Provide the (X, Y) coordinate of the cell's center where the given text is located.  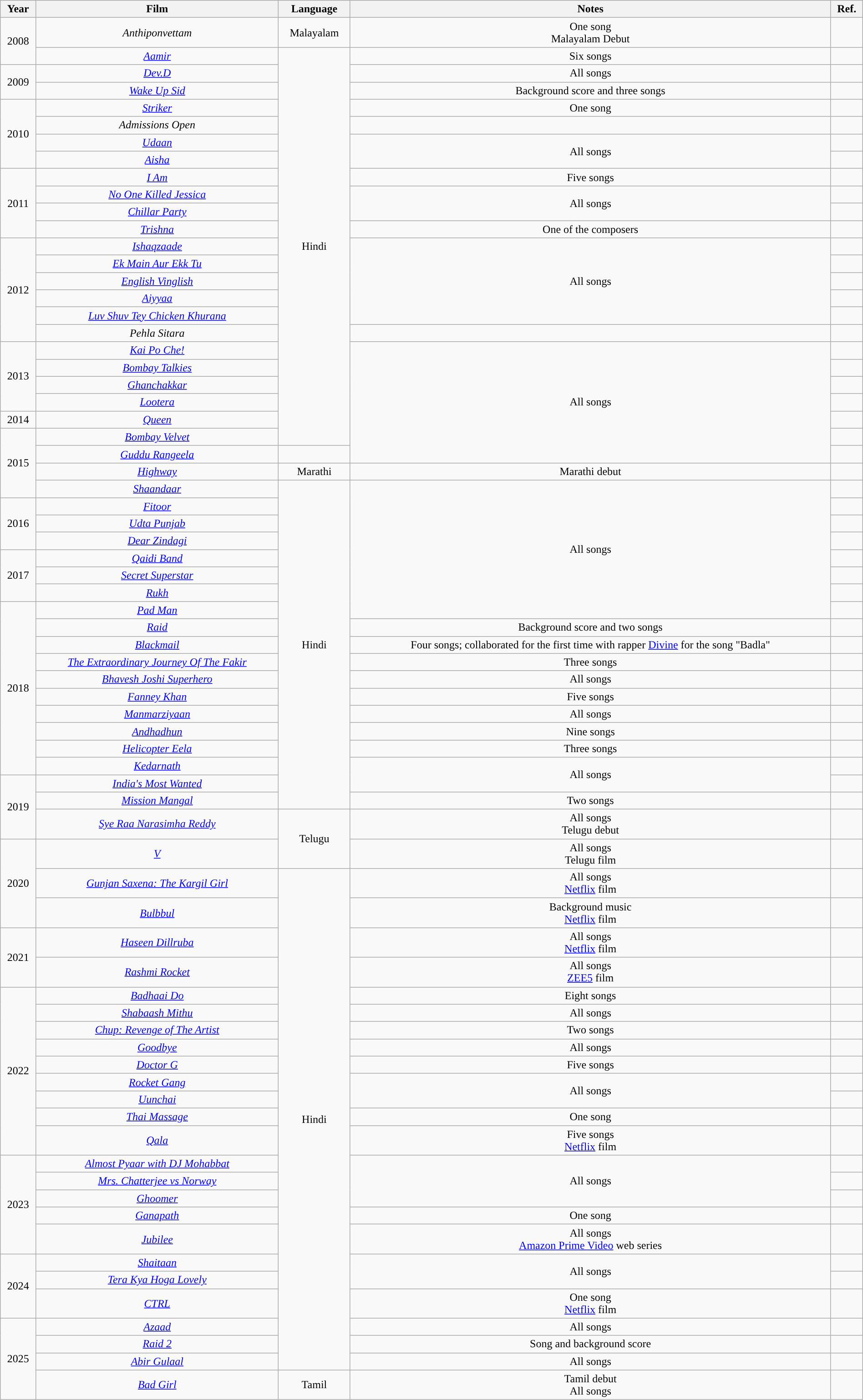
2010 (18, 134)
Background score and two songs (590, 627)
Telugu (314, 839)
Udaan (157, 142)
Malayalam (314, 33)
Udta Punjab (157, 524)
Highway (157, 471)
Almost Pyaar with DJ Mohabbat (157, 1164)
Ek Main Aur Ekk Tu (157, 264)
Notes (590, 9)
Haseen Dillruba (157, 943)
Qaidi Band (157, 558)
All songsAmazon Prime Video web series (590, 1239)
Tera Kya Hoga Lovely (157, 1280)
Aiyyaa (157, 298)
Four songs; collaborated for the first time with rapper Divine for the song "Badla" (590, 645)
Secret Superstar (157, 576)
I Am (157, 177)
Badhaai Do (157, 996)
2012 (18, 290)
Blackmail (157, 645)
Year (18, 9)
Jubilee (157, 1239)
Manmarziyaan (157, 714)
Andhadhun (157, 731)
2018 (18, 688)
2017 (18, 576)
Ref. (847, 9)
All songsTelugu debut (590, 824)
Tamil (314, 1385)
Shaandaar (157, 489)
Queen (157, 419)
Eight songs (590, 996)
All songsTelugu film (590, 854)
Aisha (157, 160)
Shabaash Mithu (157, 1013)
All songsZEE5 film (590, 972)
Five songs Netflix film (590, 1140)
2019 (18, 806)
One of the composers (590, 229)
Guddu Rangeela (157, 454)
2021 (18, 957)
Qala (157, 1140)
Fitoor (157, 506)
Film (157, 9)
Bombay Velvet (157, 437)
Raid 2 (157, 1344)
2016 (18, 524)
Bhavesh Joshi Superhero (157, 679)
Luv Shuv Tey Chicken Khurana (157, 316)
Fanney Khan (157, 697)
Chup: Revenge of The Artist (157, 1030)
2015 (18, 463)
Striker (157, 108)
Bulbbul (157, 913)
Gunjan Saxena: The Kargil Girl (157, 884)
Ishaqzaade (157, 247)
2025 (18, 1359)
Thai Massage (157, 1117)
Rocket Gang (157, 1082)
Tamil debutAll songs (590, 1385)
Pehla Sitara (157, 333)
Azaad (157, 1327)
2009 (18, 82)
Chillar Party (157, 212)
The Extraordinary Journey Of The Fakir (157, 662)
Background score and three songs (590, 91)
Marathi (314, 471)
Abir Gulaal (157, 1361)
2023 (18, 1205)
Trishna (157, 229)
Six songs (590, 56)
Background musicNetflix film (590, 913)
Helicopter Eela (157, 748)
Wake Up Sid (157, 91)
Sye Raa Narasimha Reddy (157, 824)
Rashmi Rocket (157, 972)
Goodbye (157, 1047)
Mrs. Chatterjee vs Norway (157, 1181)
2024 (18, 1286)
Song and background score (590, 1344)
Language (314, 9)
Raid (157, 627)
2013 (18, 376)
Kai Po Che! (157, 350)
Admissions Open (157, 125)
2022 (18, 1071)
Nine songs (590, 731)
V (157, 854)
Anthiponvettam (157, 33)
One songMalayalam Debut (590, 33)
Doctor G (157, 1065)
Dear Zindagi (157, 541)
No One Killed Jessica (157, 194)
India's Most Wanted (157, 783)
Shaitaan (157, 1263)
Kedarnath (157, 766)
Ghoomer (157, 1198)
Ganapath (157, 1216)
2014 (18, 419)
2008 (18, 41)
Bombay Talkies (157, 368)
Dev.D (157, 73)
Lootera (157, 402)
Ghanchakkar (157, 385)
Pad Man (157, 610)
One songNetflix film (590, 1303)
Uunchai (157, 1099)
2011 (18, 203)
Aamir (157, 56)
CTRL (157, 1303)
Mission Mangal (157, 801)
Rukh (157, 593)
English Vinglish (157, 281)
2020 (18, 884)
Bad Girl (157, 1385)
Marathi debut (590, 471)
